Detect which cell encompasses the target text, then output its [X, Y] center coordinate. 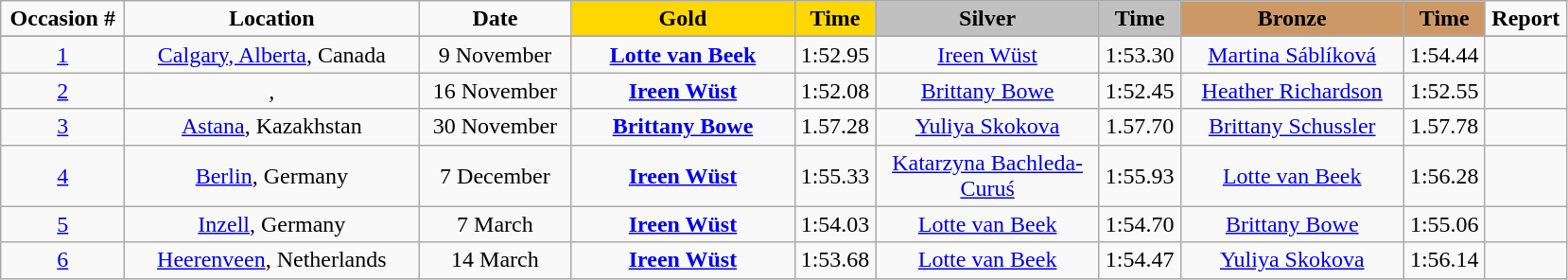
Occasion # [62, 19]
1:54.03 [835, 224]
1:56.28 [1444, 176]
1 [62, 55]
1:55.06 [1444, 224]
1:52.08 [835, 91]
Silver [987, 19]
1:56.14 [1444, 260]
Bronze [1292, 19]
Report [1525, 19]
3 [62, 127]
1:52.45 [1140, 91]
Martina Sáblíková [1292, 55]
1:54.70 [1140, 224]
Calgary, Alberta, Canada [272, 55]
16 November [496, 91]
1:52.95 [835, 55]
Katarzyna Bachleda-Curuś [987, 176]
, [272, 91]
Heather Richardson [1292, 91]
4 [62, 176]
1:55.93 [1140, 176]
7 March [496, 224]
Location [272, 19]
Astana, Kazakhstan [272, 127]
30 November [496, 127]
1.57.28 [835, 127]
Berlin, Germany [272, 176]
5 [62, 224]
Date [496, 19]
1.57.70 [1140, 127]
14 March [496, 260]
1:52.55 [1444, 91]
1:53.30 [1140, 55]
Gold [683, 19]
Inzell, Germany [272, 224]
6 [62, 260]
1.57.78 [1444, 127]
1:55.33 [835, 176]
Brittany Schussler [1292, 127]
Heerenveen, Netherlands [272, 260]
1:54.47 [1140, 260]
7 December [496, 176]
9 November [496, 55]
2 [62, 91]
1:54.44 [1444, 55]
1:53.68 [835, 260]
